Provide the (X, Y) coordinate of the cell's center where the given text is located.  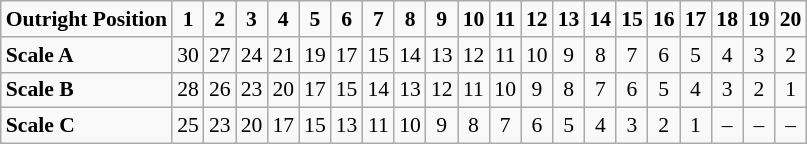
24 (252, 55)
25 (188, 126)
18 (727, 19)
21 (283, 55)
30 (188, 55)
Scale C (86, 126)
Scale B (86, 90)
27 (220, 55)
16 (664, 19)
28 (188, 90)
Scale A (86, 55)
Outright Position (86, 19)
26 (220, 90)
